Return [X, Y] of the center of cell containing provided text 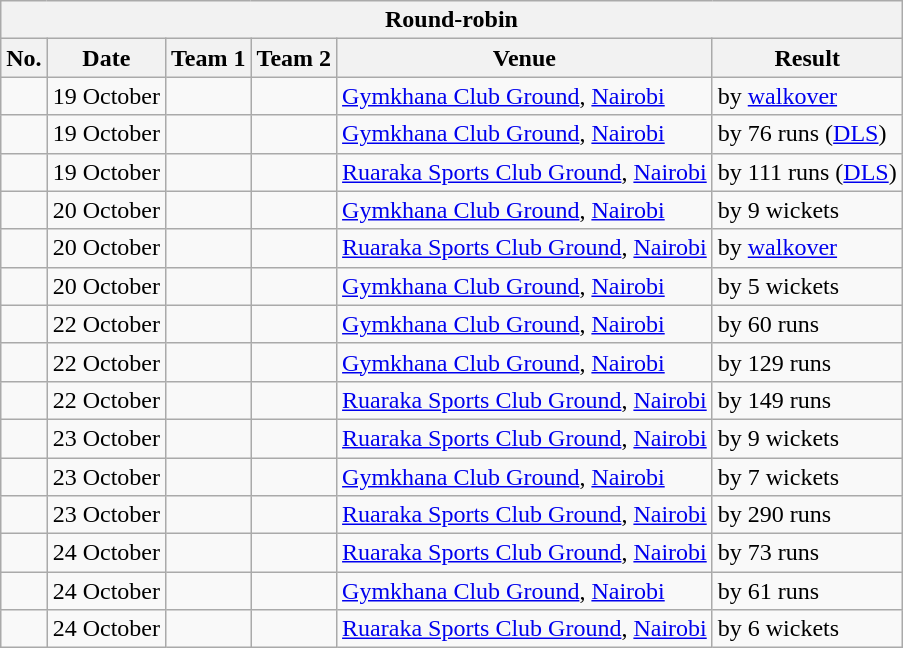
Venue [525, 58]
No. [24, 58]
Team 2 [294, 58]
by 6 wickets [807, 629]
by 129 runs [807, 362]
by 76 runs (DLS) [807, 134]
by 7 wickets [807, 477]
Round-robin [452, 20]
Date [106, 58]
by 111 runs (DLS) [807, 172]
Team 1 [209, 58]
by 73 runs [807, 553]
by 61 runs [807, 591]
by 149 runs [807, 400]
by 5 wickets [807, 286]
by 290 runs [807, 515]
Result [807, 58]
by 60 runs [807, 324]
